Find where the given text appears and provide that cell's center as [X, Y] coordinate. 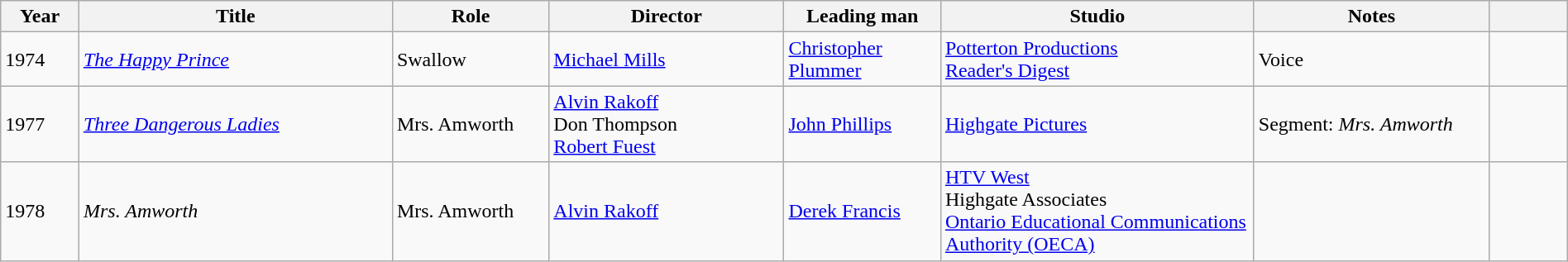
Michael Mills [667, 60]
HTV WestHighgate AssociatesOntario Educational Communications Authority (OECA) [1097, 212]
Director [667, 17]
Title [235, 17]
The Happy Prince [235, 60]
Swallow [470, 60]
Role [470, 17]
Derek Francis [862, 212]
1978 [40, 212]
Voice [1371, 60]
Three Dangerous Ladies [235, 124]
Year [40, 17]
Potterton ProductionsReader's Digest [1097, 60]
1974 [40, 60]
Alvin RakoffDon ThompsonRobert Fuest [667, 124]
1977 [40, 124]
Highgate Pictures [1097, 124]
Christopher Plummer [862, 60]
Leading man [862, 17]
Studio [1097, 17]
Alvin Rakoff [667, 212]
Notes [1371, 17]
John Phillips [862, 124]
Segment: Mrs. Amworth [1371, 124]
